Output the (X, Y) coordinate of the center of the cell containing the given text.  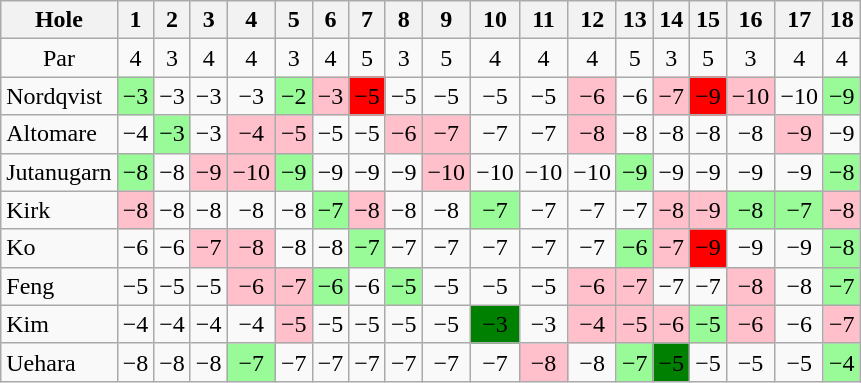
6 (330, 20)
Altomare (59, 134)
Kirk (59, 210)
1 (136, 20)
14 (672, 20)
11 (544, 20)
2 (172, 20)
Uehara (59, 362)
12 (592, 20)
Hole (59, 20)
Feng (59, 286)
Ko (59, 248)
−2 (294, 96)
15 (708, 20)
Kim (59, 324)
Nordqvist (59, 96)
Par (59, 58)
17 (800, 20)
10 (496, 20)
8 (404, 20)
Jutanugarn (59, 172)
7 (368, 20)
16 (750, 20)
18 (842, 20)
13 (634, 20)
9 (446, 20)
